Return the [X, Y] coordinate for the center point of the cell that contains the specified text.  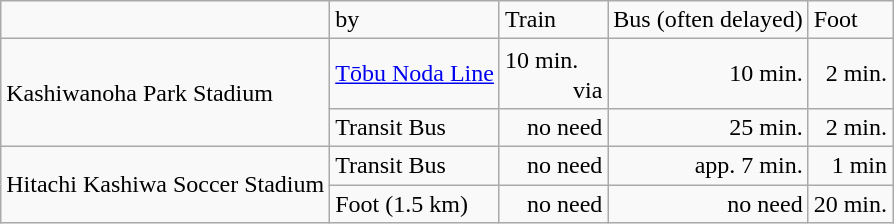
1 min [850, 165]
app. 7 min. [708, 165]
Kashiwanoha Park Stadium [166, 93]
10 min. via [553, 74]
20 min. [850, 203]
Train [553, 20]
Hitachi Kashiwa Soccer Stadium [166, 184]
10 min. [708, 74]
Foot (1.5 km) [415, 203]
by [415, 20]
25 min. [708, 127]
Foot [850, 20]
Tōbu Noda Line [415, 74]
Bus (often delayed) [708, 20]
